Find where the given text appears and provide that cell's center as (X, Y) coordinate. 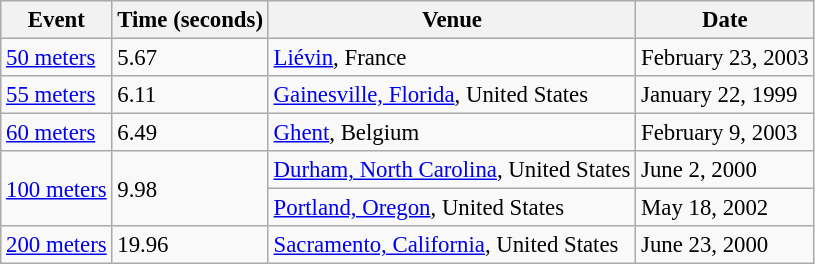
February 9, 2003 (725, 133)
Sacramento, California, United States (452, 245)
Ghent, Belgium (452, 133)
Venue (452, 20)
February 23, 2003 (725, 58)
19.96 (190, 245)
100 meters (56, 188)
Liévin, France (452, 58)
55 meters (56, 95)
Date (725, 20)
200 meters (56, 245)
May 18, 2002 (725, 208)
60 meters (56, 133)
5.67 (190, 58)
6.11 (190, 95)
January 22, 1999 (725, 95)
June 23, 2000 (725, 245)
Time (seconds) (190, 20)
Portland, Oregon, United States (452, 208)
50 meters (56, 58)
Event (56, 20)
9.98 (190, 188)
Gainesville, Florida, United States (452, 95)
6.49 (190, 133)
Durham, North Carolina, United States (452, 170)
June 2, 2000 (725, 170)
